Scan for the cell matching the given text and deliver its [X, Y] coordinate at center. 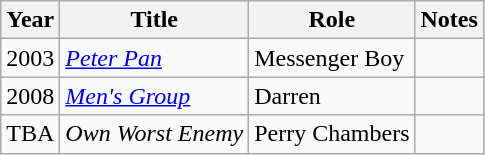
2003 [30, 58]
Notes [449, 20]
Own Worst Enemy [154, 134]
Year [30, 20]
Title [154, 20]
2008 [30, 96]
Men's Group [154, 96]
Perry Chambers [332, 134]
Darren [332, 96]
Peter Pan [154, 58]
Messenger Boy [332, 58]
TBA [30, 134]
Role [332, 20]
